For the text-containing cell, return its midpoint in [X, Y] coordinate format. 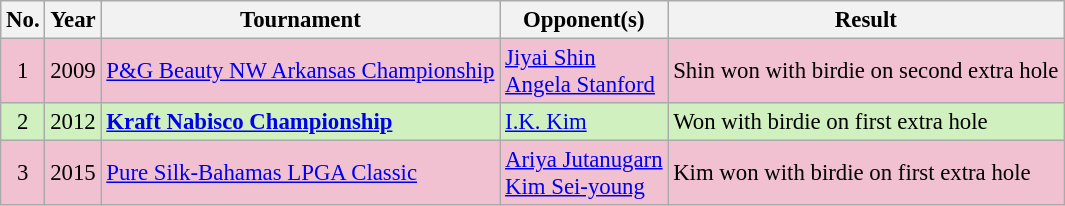
Ariya Jutanugarn Kim Sei-young [584, 174]
Tournament [300, 20]
2015 [73, 174]
Opponent(s) [584, 20]
Kraft Nabisco Championship [300, 122]
I.K. Kim [584, 122]
3 [23, 174]
P&G Beauty NW Arkansas Championship [300, 72]
Kim won with birdie on first extra hole [866, 174]
2 [23, 122]
No. [23, 20]
Jiyai Shin Angela Stanford [584, 72]
2012 [73, 122]
Result [866, 20]
Pure Silk-Bahamas LPGA Classic [300, 174]
2009 [73, 72]
1 [23, 72]
Won with birdie on first extra hole [866, 122]
Shin won with birdie on second extra hole [866, 72]
Year [73, 20]
